Determine the (X, Y) coordinate at the center of the cell enclosing the given text.  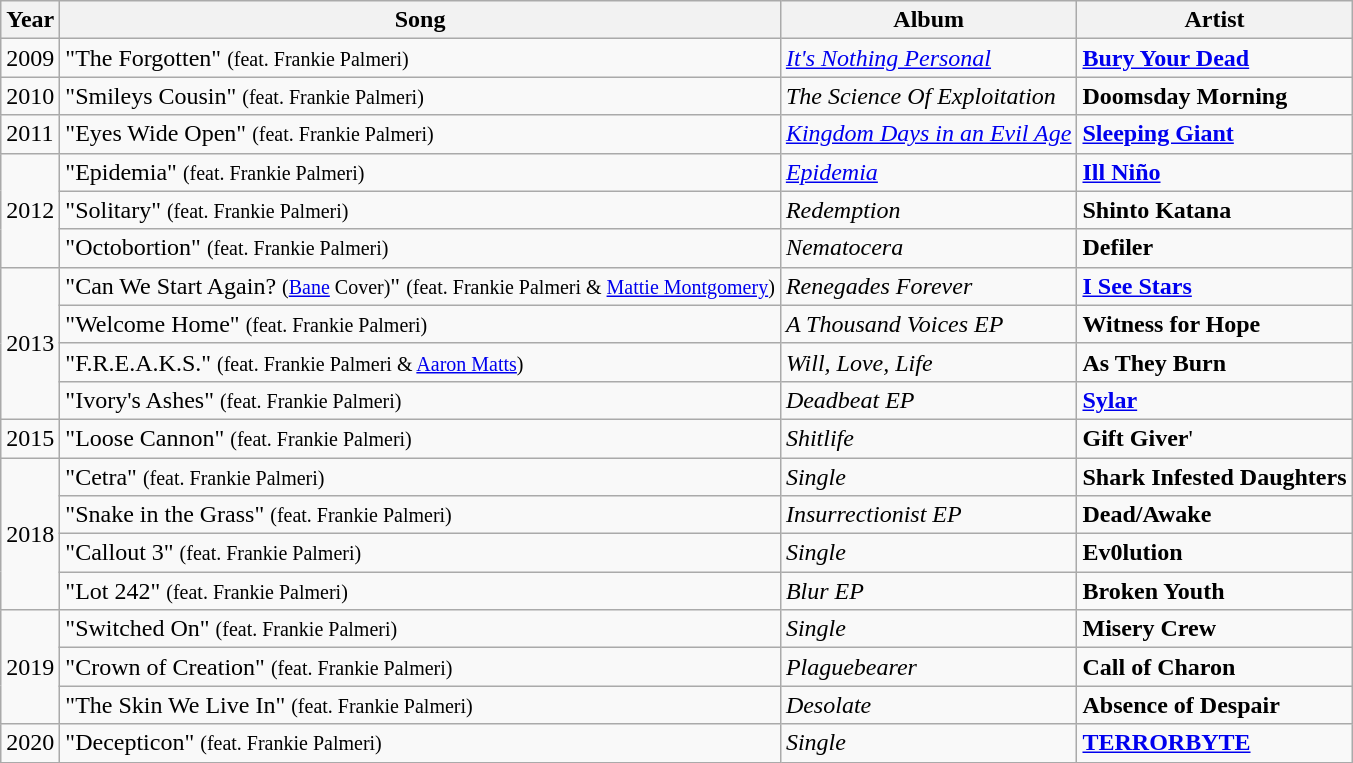
"Welcome Home" (feat. Frankie Palmeri) (420, 324)
Kingdom Days in an Evil Age (928, 134)
2020 (30, 743)
2012 (30, 210)
"Cetra" (feat. Frankie Palmeri) (420, 477)
"Decepticon" (feat. Frankie Palmeri) (420, 743)
Call of Charon (1214, 667)
Shinto Katana (1214, 210)
Ill Niño (1214, 172)
Sylar (1214, 400)
"F.R.E.A.K.S." (feat. Frankie Palmeri & Aaron Matts) (420, 362)
Shitlife (928, 438)
"Callout 3" (feat. Frankie Palmeri) (420, 553)
"Octobortion" (feat. Frankie Palmeri) (420, 248)
TERRORBYTE (1214, 743)
Desolate (928, 705)
"Can We Start Again? (Bane Cover)" (feat. Frankie Palmeri & Mattie Montgomery) (420, 286)
"Crown of Creation" (feat. Frankie Palmeri) (420, 667)
Redemption (928, 210)
Renegades Forever (928, 286)
Year (30, 20)
2019 (30, 667)
Epidemia (928, 172)
"Loose Cannon" (feat. Frankie Palmeri) (420, 438)
Misery Crew (1214, 629)
Sleeping Giant (1214, 134)
"Epidemia" (feat. Frankie Palmeri) (420, 172)
Broken Youth (1214, 591)
Dead/Awake (1214, 515)
"Snake in the Grass" (feat. Frankie Palmeri) (420, 515)
Witness for Hope (1214, 324)
Deadbeat EP (928, 400)
"Switched On" (feat. Frankie Palmeri) (420, 629)
Absence of Despair (1214, 705)
Insurrectionist EP (928, 515)
Blur EP (928, 591)
2015 (30, 438)
"Eyes Wide Open" (feat. Frankie Palmeri) (420, 134)
Song (420, 20)
2010 (30, 96)
Gift Giver' (1214, 438)
As They Burn (1214, 362)
2009 (30, 58)
Nematocera (928, 248)
I See Stars (1214, 286)
"Smileys Cousin" (feat. Frankie Palmeri) (420, 96)
2018 (30, 534)
Shark Infested Daughters (1214, 477)
The Science Of Exploitation (928, 96)
"The Skin We Live In" (feat. Frankie Palmeri) (420, 705)
Plaguebearer (928, 667)
"The Forgotten" (feat. Frankie Palmeri) (420, 58)
"Solitary" (feat. Frankie Palmeri) (420, 210)
Artist (1214, 20)
"Lot 242" (feat. Frankie Palmeri) (420, 591)
Ev0lution (1214, 553)
Will, Love, Life (928, 362)
Defiler (1214, 248)
It's Nothing Personal (928, 58)
2011 (30, 134)
Album (928, 20)
Bury Your Dead (1214, 58)
2013 (30, 343)
Doomsday Morning (1214, 96)
"Ivory's Ashes" (feat. Frankie Palmeri) (420, 400)
A Thousand Voices EP (928, 324)
